Output the [X, Y] coordinate of the center of the cell containing the given text.  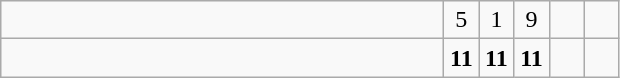
9 [532, 20]
5 [462, 20]
1 [496, 20]
